Capture the cell that displays the provided text and extract its [x, y] central coordinate. 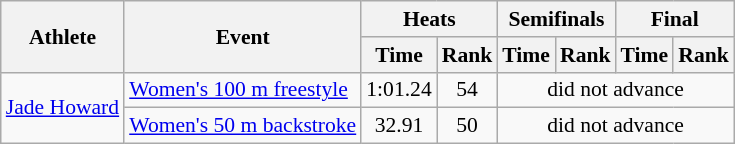
Women's 100 m freestyle [242, 90]
Heats [429, 19]
Women's 50 m backstroke [242, 126]
32.91 [398, 126]
Final [675, 19]
50 [468, 126]
Semifinals [556, 19]
Athlete [62, 36]
Jade Howard [62, 108]
54 [468, 90]
Event [242, 36]
1:01.24 [398, 90]
